Capture the cell that displays the provided text and extract its (x, y) central coordinate. 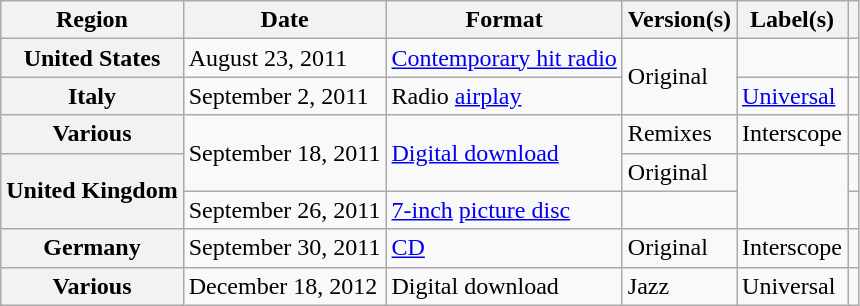
Date (284, 20)
Format (504, 20)
United Kingdom (92, 191)
Radio airplay (504, 96)
7-inch picture disc (504, 210)
Label(s) (792, 20)
Remixes (679, 134)
Jazz (679, 286)
September 2, 2011 (284, 96)
CD (504, 248)
September 18, 2011 (284, 153)
Version(s) (679, 20)
September 26, 2011 (284, 210)
Region (92, 20)
September 30, 2011 (284, 248)
Germany (92, 248)
Contemporary hit radio (504, 58)
Italy (92, 96)
December 18, 2012 (284, 286)
United States (92, 58)
August 23, 2011 (284, 58)
